Locate the cell with the specified text and output its [X, Y] center coordinate. 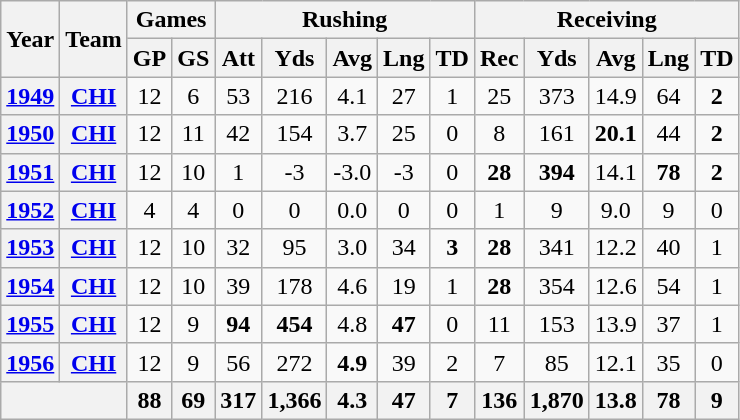
1952 [30, 210]
35 [668, 362]
154 [294, 134]
3.0 [352, 248]
Rec [499, 58]
4.3 [352, 400]
69 [194, 400]
GP [149, 58]
Team [94, 39]
4.8 [352, 324]
6 [194, 96]
53 [238, 96]
14.9 [616, 96]
Att [238, 58]
1956 [30, 362]
34 [404, 248]
56 [238, 362]
54 [668, 286]
1955 [30, 324]
Year [30, 39]
94 [238, 324]
317 [238, 400]
GS [194, 58]
1954 [30, 286]
1953 [30, 248]
12.6 [616, 286]
1950 [30, 134]
0.0 [352, 210]
354 [556, 286]
13.9 [616, 324]
454 [294, 324]
42 [238, 134]
64 [668, 96]
Rushing [345, 20]
40 [668, 248]
14.1 [616, 172]
216 [294, 96]
13.8 [616, 400]
Games [170, 20]
1,366 [294, 400]
161 [556, 134]
32 [238, 248]
4.9 [352, 362]
44 [668, 134]
12.1 [616, 362]
153 [556, 324]
9.0 [616, 210]
394 [556, 172]
85 [556, 362]
20.1 [616, 134]
272 [294, 362]
-3.0 [352, 172]
4.1 [352, 96]
19 [404, 286]
3.7 [352, 134]
3 [452, 248]
373 [556, 96]
1951 [30, 172]
12.2 [616, 248]
95 [294, 248]
8 [499, 134]
4.6 [352, 286]
27 [404, 96]
341 [556, 248]
1,870 [556, 400]
136 [499, 400]
1949 [30, 96]
88 [149, 400]
178 [294, 286]
37 [668, 324]
Receiving [606, 20]
